Capture the cell that displays the provided text and extract its [X, Y] central coordinate. 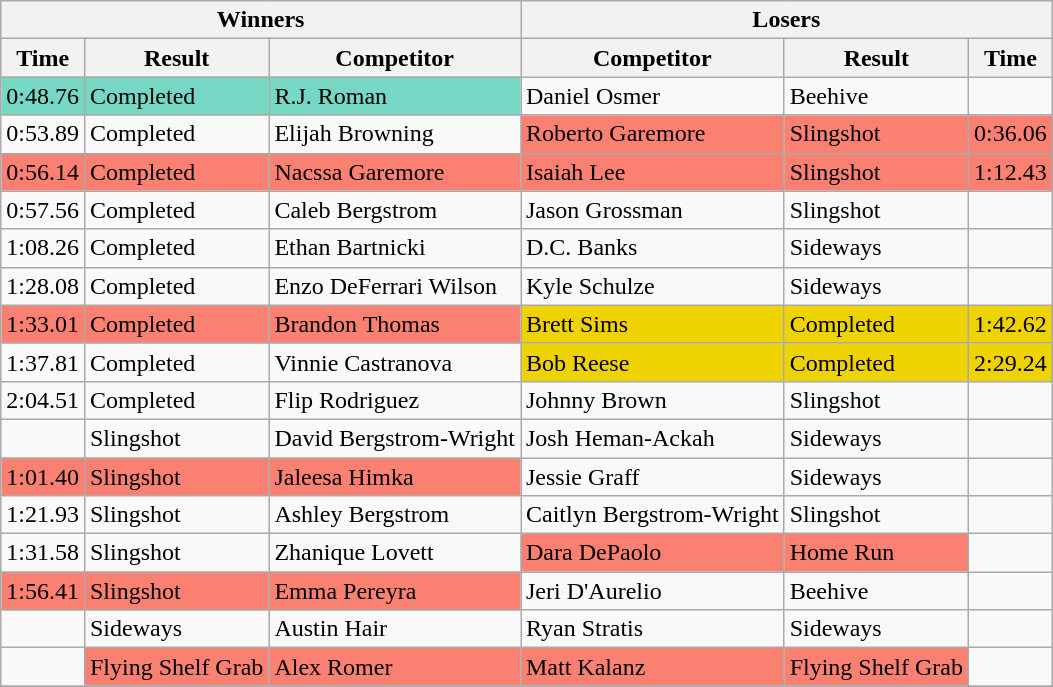
Brandon Thomas [395, 324]
Jeri D'Aurelio [652, 591]
Brett Sims [652, 324]
Caleb Bergstrom [395, 210]
Dara DePaolo [652, 553]
Austin Hair [395, 629]
Emma Pereyra [395, 591]
1:21.93 [43, 515]
Jaleesa Himka [395, 477]
0:36.06 [1011, 134]
Kyle Schulze [652, 286]
Winners [261, 20]
1:56.41 [43, 591]
Alex Romer [395, 667]
David Bergstrom-Wright [395, 438]
Caitlyn Bergstrom-Wright [652, 515]
Johnny Brown [652, 400]
Losers [786, 20]
Flip Rodriguez [395, 400]
1:28.08 [43, 286]
Isaiah Lee [652, 172]
D.C. Banks [652, 248]
Ashley Bergstrom [395, 515]
1:08.26 [43, 248]
1:42.62 [1011, 324]
Ethan Bartnicki [395, 248]
Vinnie Castranova [395, 362]
2:29.24 [1011, 362]
Jason Grossman [652, 210]
Nacssa Garemore [395, 172]
1:12.43 [1011, 172]
Ryan Stratis [652, 629]
1:31.58 [43, 553]
R.J. Roman [395, 96]
1:33.01 [43, 324]
1:01.40 [43, 477]
Roberto Garemore [652, 134]
0:56.14 [43, 172]
Zhanique Lovett [395, 553]
1:37.81 [43, 362]
Home Run [876, 553]
Josh Heman-Ackah [652, 438]
0:57.56 [43, 210]
Bob Reese [652, 362]
Elijah Browning [395, 134]
Jessie Graff [652, 477]
Enzo DeFerrari Wilson [395, 286]
Daniel Osmer [652, 96]
2:04.51 [43, 400]
0:48.76 [43, 96]
Matt Kalanz [652, 667]
0:53.89 [43, 134]
